Detect which cell encompasses the target text, then output its (X, Y) center coordinate. 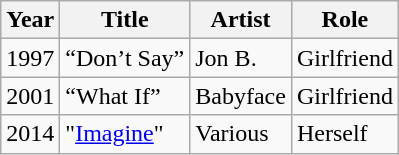
Year (30, 20)
Title (125, 20)
2014 (30, 134)
1997 (30, 58)
Jon B. (241, 58)
"Imagine" (125, 134)
Role (344, 20)
Herself (344, 134)
Babyface (241, 96)
Various (241, 134)
2001 (30, 96)
Artist (241, 20)
“What If” (125, 96)
“Don’t Say” (125, 58)
